Output the [x, y] coordinate of the center of the cell containing the given text.  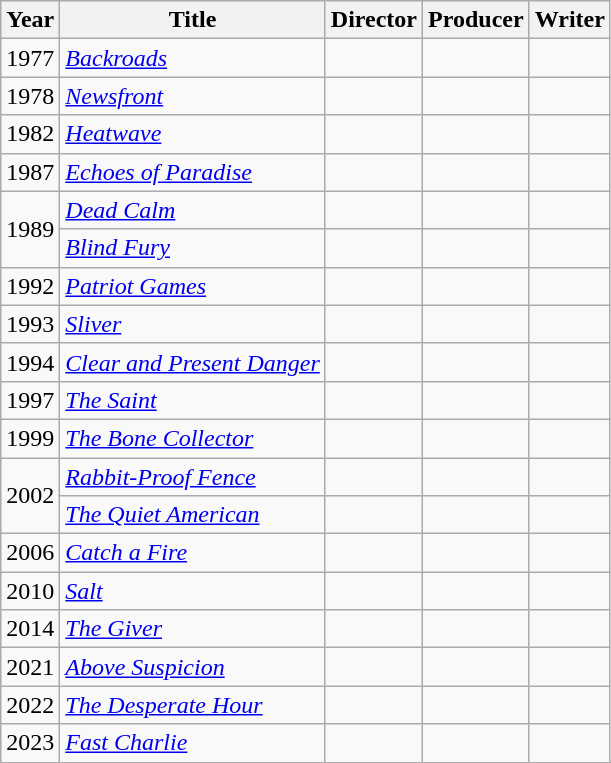
The Saint [192, 400]
Writer [570, 20]
1978 [30, 96]
1977 [30, 58]
Fast Charlie [192, 743]
Salt [192, 591]
Blind Fury [192, 248]
1997 [30, 400]
The Desperate Hour [192, 705]
Director [374, 20]
Echoes of Paradise [192, 172]
2010 [30, 591]
1999 [30, 438]
Heatwave [192, 134]
2023 [30, 743]
1992 [30, 286]
2022 [30, 705]
The Quiet American [192, 515]
Clear and Present Danger [192, 362]
1982 [30, 134]
Year [30, 20]
1993 [30, 324]
Sliver [192, 324]
2006 [30, 553]
Patriot Games [192, 286]
2014 [30, 629]
The Giver [192, 629]
Title [192, 20]
1994 [30, 362]
Backroads [192, 58]
Rabbit-Proof Fence [192, 477]
Producer [476, 20]
The Bone Collector [192, 438]
2021 [30, 667]
Above Suspicion [192, 667]
Newsfront [192, 96]
Catch a Fire [192, 553]
Dead Calm [192, 210]
1989 [30, 229]
1987 [30, 172]
2002 [30, 496]
